Capture the cell that displays the provided text and extract its (x, y) central coordinate. 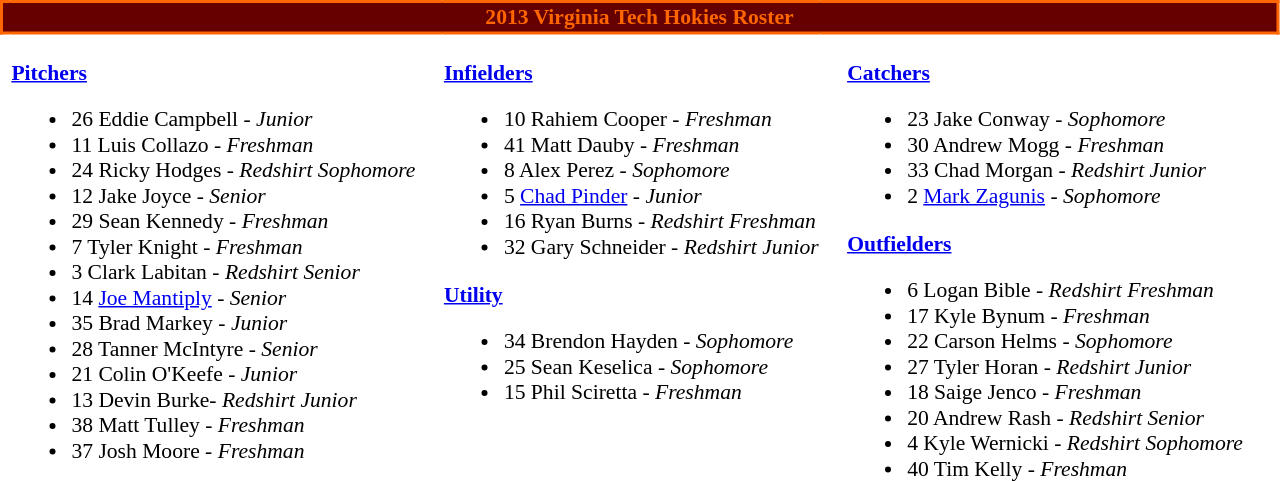
2013 Virginia Tech Hokies Roster (640, 18)
